Search for the cell housing the specified text and yield its (X, Y) center coordinate. 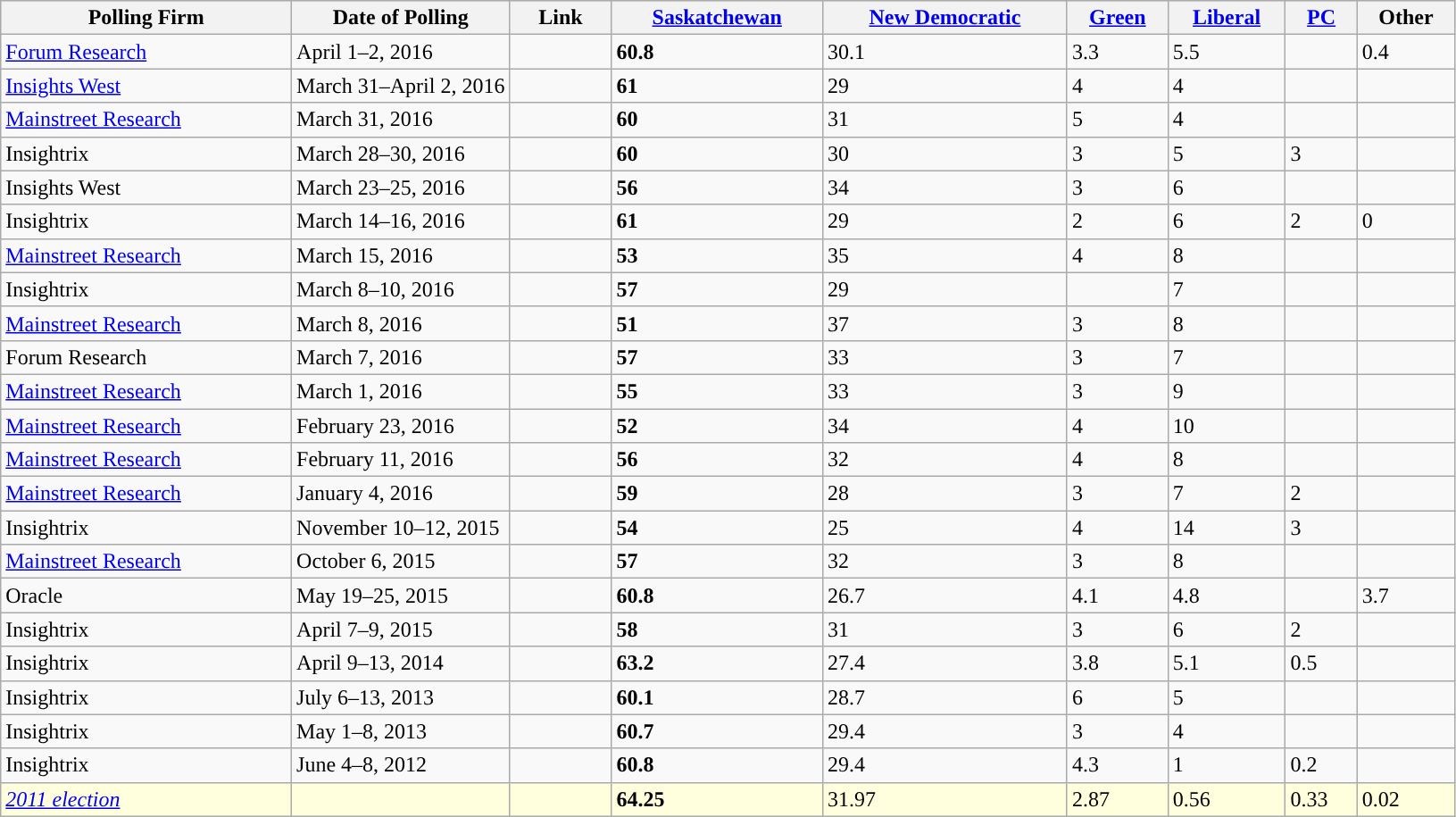
0.5 (1321, 663)
60.1 (718, 697)
4.3 (1118, 765)
0.2 (1321, 765)
October 6, 2015 (401, 562)
May 19–25, 2015 (401, 596)
14 (1227, 528)
2011 election (146, 799)
November 10–12, 2015 (401, 528)
PC (1321, 18)
0.02 (1406, 799)
10 (1227, 426)
64.25 (718, 799)
25 (945, 528)
35 (945, 255)
0.33 (1321, 799)
26.7 (945, 596)
Liberal (1227, 18)
31.97 (945, 799)
3.3 (1118, 52)
27.4 (945, 663)
55 (718, 391)
March 7, 2016 (401, 357)
58 (718, 629)
37 (945, 323)
Date of Polling (401, 18)
Green (1118, 18)
3.8 (1118, 663)
4.8 (1227, 596)
March 14–16, 2016 (401, 221)
June 4–8, 2012 (401, 765)
5.5 (1227, 52)
March 8, 2016 (401, 323)
60.7 (718, 731)
January 4, 2016 (401, 494)
9 (1227, 391)
54 (718, 528)
March 8–10, 2016 (401, 289)
March 1, 2016 (401, 391)
April 7–9, 2015 (401, 629)
0.56 (1227, 799)
Other (1406, 18)
4.1 (1118, 596)
February 11, 2016 (401, 460)
March 23–25, 2016 (401, 188)
1 (1227, 765)
30 (945, 154)
52 (718, 426)
July 6–13, 2013 (401, 697)
3.7 (1406, 596)
March 31, 2016 (401, 120)
51 (718, 323)
March 15, 2016 (401, 255)
2.87 (1118, 799)
March 31–April 2, 2016 (401, 86)
0 (1406, 221)
Oracle (146, 596)
Polling Firm (146, 18)
53 (718, 255)
Saskatchewan (718, 18)
5.1 (1227, 663)
February 23, 2016 (401, 426)
0.4 (1406, 52)
April 9–13, 2014 (401, 663)
Link (561, 18)
March 28–30, 2016 (401, 154)
63.2 (718, 663)
May 1–8, 2013 (401, 731)
59 (718, 494)
28.7 (945, 697)
28 (945, 494)
30.1 (945, 52)
New Democratic (945, 18)
April 1–2, 2016 (401, 52)
